For the text-containing cell, return its midpoint in [X, Y] coordinate format. 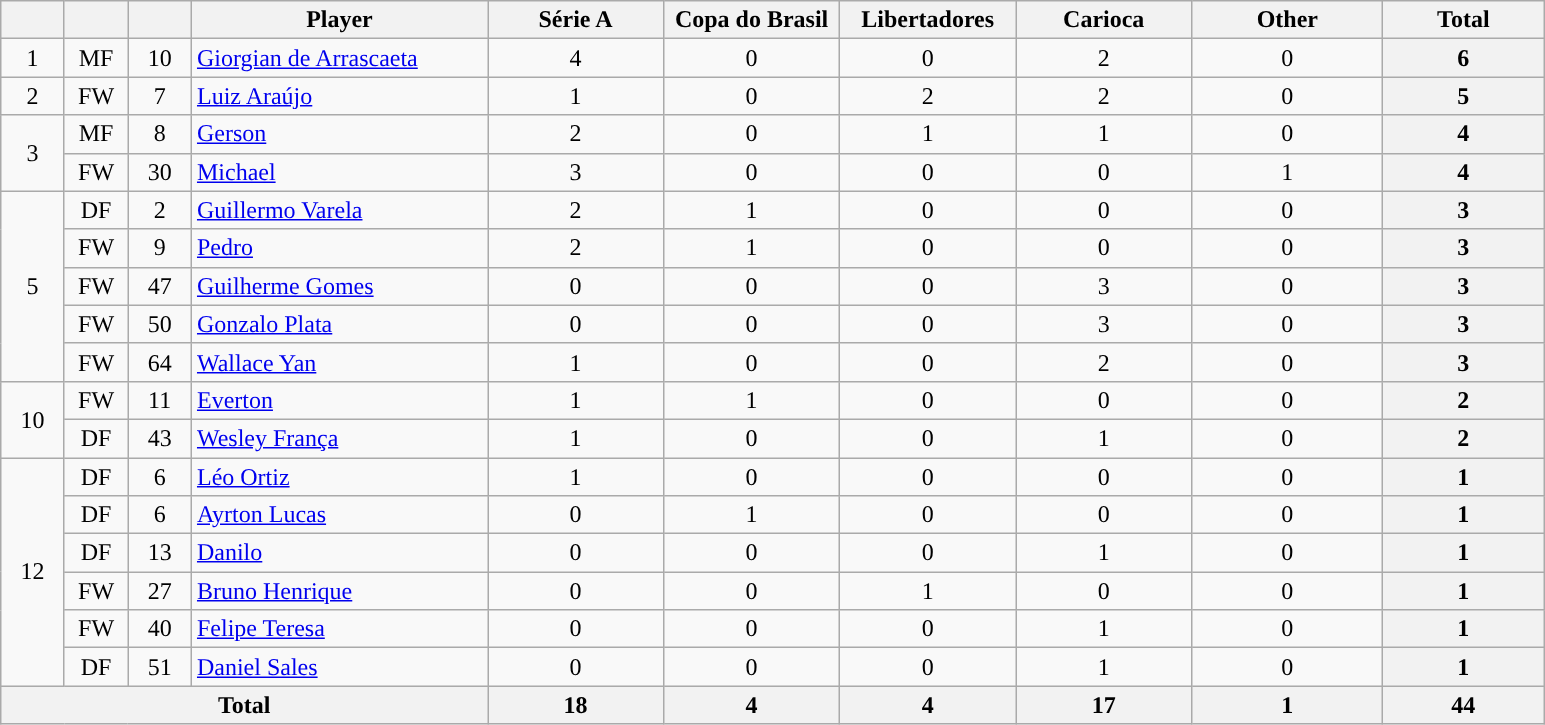
8 [160, 134]
11 [160, 400]
Série A [576, 20]
Player [339, 20]
Wallace Yan [339, 362]
Giorgian de Arrascaeta [339, 58]
Gerson [339, 134]
Libertadores [928, 20]
Luiz Araújo [339, 96]
Guillermo Varela [339, 210]
18 [576, 705]
Léo Ortiz [339, 477]
43 [160, 438]
50 [160, 324]
Michael [339, 172]
Ayrton Lucas [339, 515]
44 [1464, 705]
27 [160, 591]
13 [160, 553]
Guilherme Gomes [339, 286]
51 [160, 667]
Felipe Teresa [339, 629]
Carioca [1104, 20]
Bruno Henrique [339, 591]
12 [33, 572]
Wesley França [339, 438]
Daniel Sales [339, 667]
Other [1288, 20]
7 [160, 96]
17 [1104, 705]
Gonzalo Plata [339, 324]
30 [160, 172]
Pedro [339, 248]
40 [160, 629]
Danilo [339, 553]
Everton [339, 400]
64 [160, 362]
9 [160, 248]
Copa do Brasil [752, 20]
47 [160, 286]
